Search for the cell housing the specified text and yield its (X, Y) center coordinate. 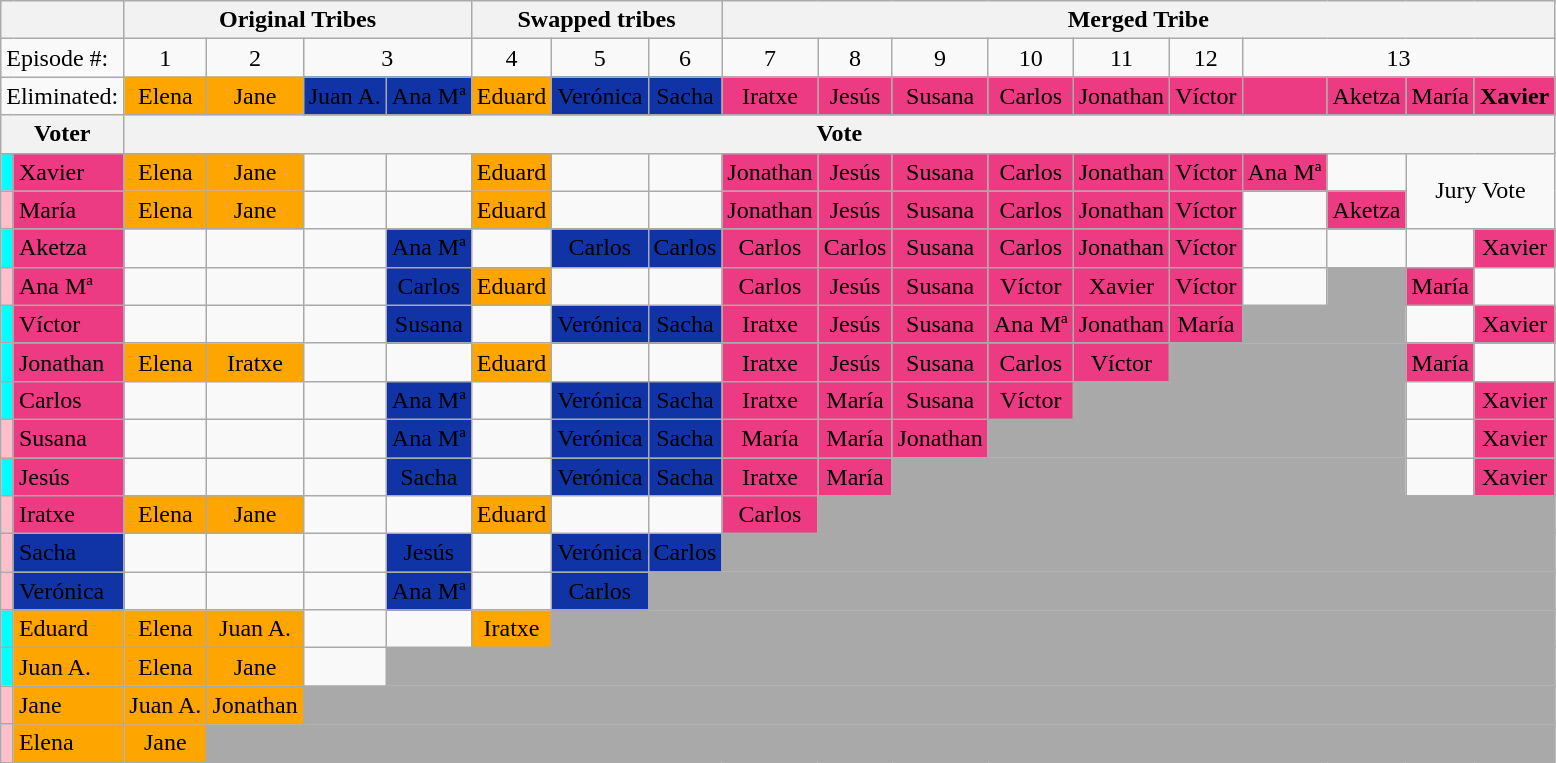
11 (1121, 58)
6 (685, 58)
Voter (62, 134)
13 (1398, 58)
8 (855, 58)
1 (166, 58)
Swapped tribes (596, 20)
2 (255, 58)
Jury Vote (1480, 191)
7 (770, 58)
3 (387, 58)
Original Tribes (298, 20)
9 (940, 58)
Episode #: (62, 58)
4 (511, 58)
5 (600, 58)
10 (1030, 58)
12 (1206, 58)
Eliminated: (62, 96)
Vote (840, 134)
Merged Tribe (1138, 20)
